Detect which cell encompasses the target text, then output its (x, y) center coordinate. 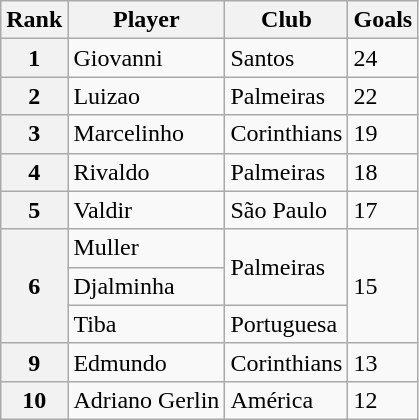
Marcelinho (146, 134)
Santos (286, 58)
4 (34, 172)
São Paulo (286, 210)
24 (383, 58)
Luizao (146, 96)
Club (286, 20)
5 (34, 210)
17 (383, 210)
9 (34, 362)
10 (34, 400)
Rank (34, 20)
19 (383, 134)
6 (34, 286)
Edmundo (146, 362)
Djalminha (146, 286)
3 (34, 134)
2 (34, 96)
Player (146, 20)
13 (383, 362)
Rivaldo (146, 172)
22 (383, 96)
Muller (146, 248)
Giovanni (146, 58)
América (286, 400)
12 (383, 400)
Goals (383, 20)
1 (34, 58)
Adriano Gerlin (146, 400)
15 (383, 286)
Tiba (146, 324)
Portuguesa (286, 324)
Valdir (146, 210)
18 (383, 172)
